Capture the cell that displays the provided text and extract its [X, Y] central coordinate. 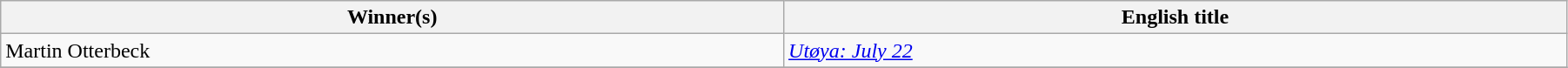
Martin Otterbeck [392, 51]
Winner(s) [392, 17]
Utøya: July 22 [1176, 51]
English title [1176, 17]
